Find where the given text appears and provide that cell's center as (x, y) coordinate. 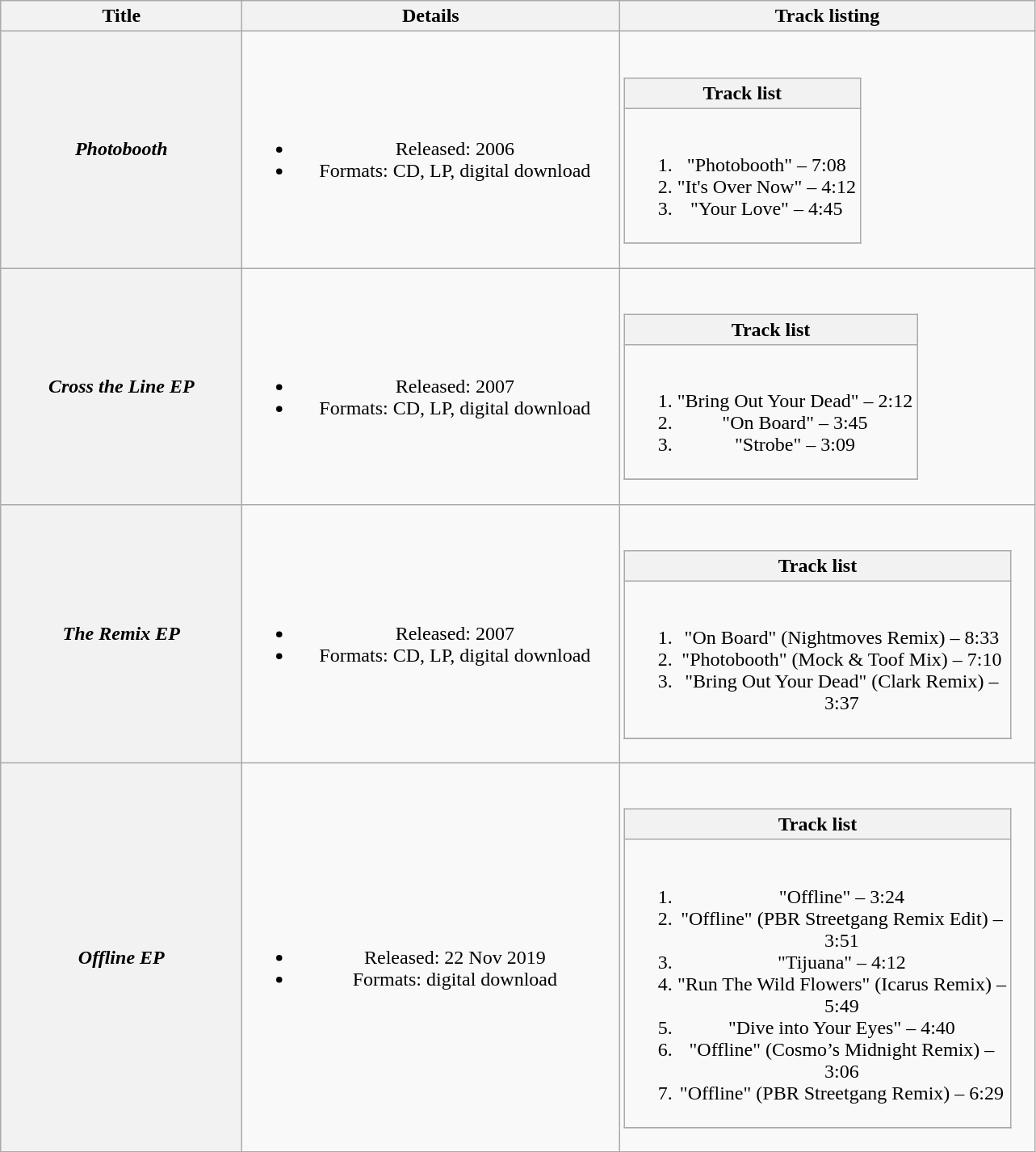
Released: 22 Nov 2019Formats: digital download (431, 957)
"On Board" (Nightmoves Remix) – 8:33"Photobooth" (Mock & Toof Mix) – 7:10"Bring Out Your Dead" (Clark Remix) – 3:37 (817, 660)
Track list "Photobooth" – 7:08"It's Over Now" – 4:12"Your Love" – 4:45 (827, 150)
Cross the Line EP (121, 386)
Details (431, 16)
Track listing (827, 16)
"Bring Out Your Dead" – 2:12"On Board" – 3:45"Strobe" – 3:09 (770, 412)
"Photobooth" – 7:08"It's Over Now" – 4:12"Your Love" – 4:45 (742, 176)
Track list "On Board" (Nightmoves Remix) – 8:33"Photobooth" (Mock & Toof Mix) – 7:10"Bring Out Your Dead" (Clark Remix) – 3:37 (827, 633)
Title (121, 16)
Offline EP (121, 957)
Track list "Bring Out Your Dead" – 2:12"On Board" – 3:45"Strobe" – 3:09 (827, 386)
Photobooth (121, 150)
The Remix EP (121, 633)
Released: 2006Formats: CD, LP, digital download (431, 150)
